Return the [X, Y] coordinate for the center point of the cell that contains the specified text.  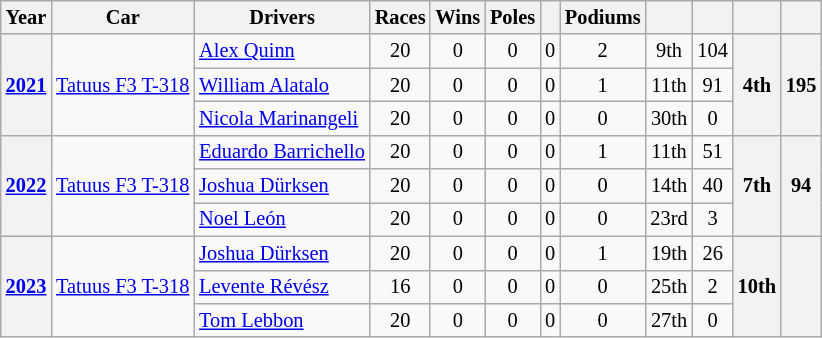
4th [757, 84]
Races [400, 17]
Eduardo Barrichello [282, 152]
30th [668, 118]
94 [801, 186]
Poles [512, 17]
91 [713, 85]
195 [801, 84]
Year [26, 17]
16 [400, 287]
Tom Lebbon [282, 320]
Noel León [282, 219]
23rd [668, 219]
Drivers [282, 17]
40 [713, 186]
Nicola Marinangeli [282, 118]
William Alatalo [282, 85]
51 [713, 152]
3 [713, 219]
2022 [26, 186]
25th [668, 287]
Levente Révész [282, 287]
Alex Quinn [282, 51]
7th [757, 186]
Car [122, 17]
Podiums [603, 17]
19th [668, 253]
26 [713, 253]
2021 [26, 84]
Wins [458, 17]
14th [668, 186]
27th [668, 320]
2023 [26, 286]
104 [713, 51]
9th [668, 51]
10th [757, 286]
